Determine the (X, Y) coordinate at the center of the cell enclosing the given text.  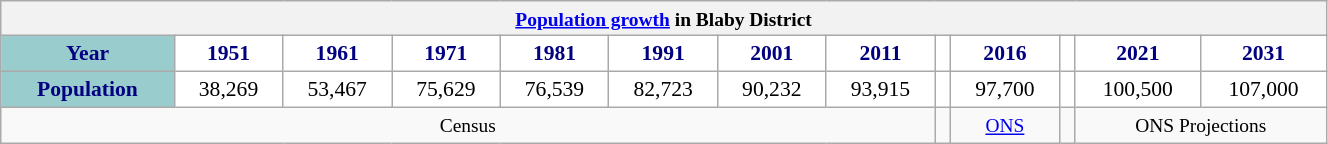
75,629 (446, 90)
2016 (1006, 54)
2021 (1138, 54)
90,232 (772, 90)
1971 (446, 54)
53,467 (338, 90)
Population (88, 90)
76,539 (554, 90)
107,000 (1264, 90)
1981 (554, 54)
2031 (1264, 54)
38,269 (228, 90)
82,723 (664, 90)
Census (468, 126)
ONS (1006, 126)
1951 (228, 54)
100,500 (1138, 90)
Population growth in Blaby District (664, 18)
1991 (664, 54)
1961 (338, 54)
97,700 (1006, 90)
ONS Projections (1200, 126)
Year (88, 54)
93,915 (880, 90)
2001 (772, 54)
2011 (880, 54)
